Output the (x, y) coordinate of the center of the cell containing the given text.  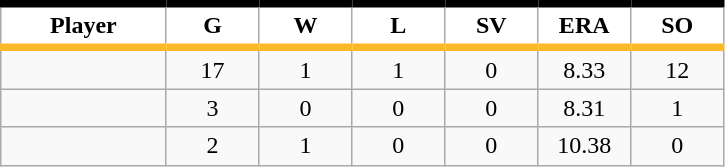
8.31 (584, 108)
G (212, 26)
ERA (584, 26)
L (398, 26)
SV (492, 26)
Player (84, 26)
SO (678, 26)
8.33 (584, 68)
2 (212, 146)
W (306, 26)
12 (678, 68)
17 (212, 68)
3 (212, 108)
10.38 (584, 146)
